Return the [x, y] coordinate for the center point of the cell that contains the specified text.  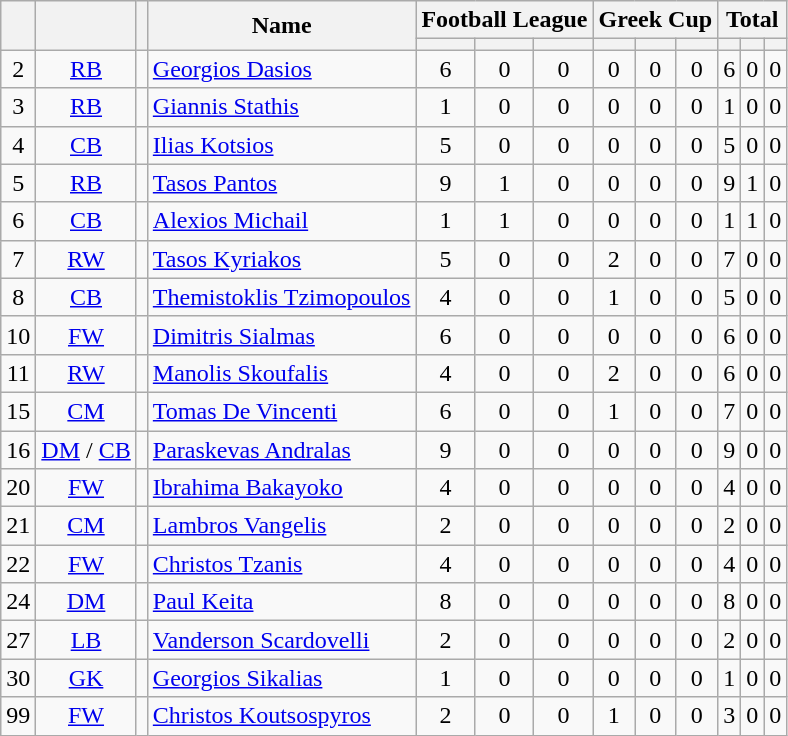
Giannis Stathis [282, 107]
Lambros Vangelis [282, 526]
99 [18, 716]
Total [752, 20]
Paraskevas Andralas [282, 449]
Christos Koutsospyros [282, 716]
Name [282, 26]
11 [18, 373]
30 [18, 678]
Tasos Pantos [282, 183]
Football League [504, 20]
Tasos Kyriakos [282, 259]
Dimitris Sialmas [282, 335]
Paul Keita [282, 602]
Manolis Skoufalis [282, 373]
15 [18, 411]
20 [18, 488]
22 [18, 564]
Alexios Michail [282, 221]
LB [86, 640]
10 [18, 335]
21 [18, 526]
27 [18, 640]
Tomas De Vincenti [282, 411]
16 [18, 449]
Georgios Sikalias [282, 678]
Vanderson Scardovelli [282, 640]
GK [86, 678]
DM [86, 602]
Greek Cup [656, 20]
Themistoklis Tzimopoulos [282, 297]
DM / CB [86, 449]
Ibrahima Bakayoko [282, 488]
Georgios Dasios [282, 69]
Ilias Kotsios [282, 145]
Christos Tzanis [282, 564]
24 [18, 602]
